Return [X, Y] of the center of cell containing provided text 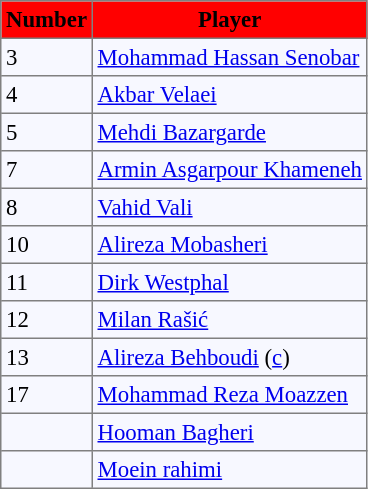
Hooman Bagheri [230, 432]
Vahid Vali [230, 207]
Alireza Mobasheri [230, 245]
13 [47, 357]
Mehdi Bazargarde [230, 132]
Player [230, 20]
Alireza Behboudi (c) [230, 357]
Moein rahimi [230, 470]
5 [47, 132]
Akbar Velaei [230, 95]
10 [47, 245]
Mohammad Reza Moazzen [230, 395]
Mohammad Hassan Senobar [230, 57]
11 [47, 282]
Armin Asgarpour Khameneh [230, 170]
8 [47, 207]
Dirk Westphal [230, 282]
3 [47, 57]
Number [47, 20]
17 [47, 395]
7 [47, 170]
12 [47, 320]
4 [47, 95]
Milan Rašić [230, 320]
